Pinpoint the cell where the given text exists, returning its [x, y] midpoint coordinate. 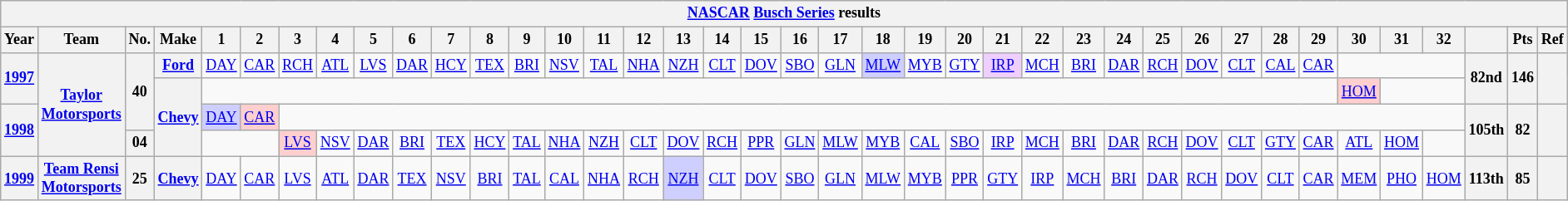
2 [260, 40]
Pts [1523, 40]
10 [564, 40]
32 [1443, 40]
1997 [20, 78]
146 [1523, 78]
Team [82, 40]
1 [221, 40]
24 [1124, 40]
Year [20, 40]
113th [1486, 179]
6 [413, 40]
PHO [1402, 179]
11 [604, 40]
1998 [20, 130]
40 [140, 91]
MEM [1359, 179]
15 [761, 40]
Team Rensi Motorsports [82, 179]
29 [1318, 40]
9 [527, 40]
31 [1402, 40]
Make [178, 40]
19 [925, 40]
28 [1281, 40]
12 [643, 40]
No. [140, 40]
4 [335, 40]
13 [683, 40]
85 [1523, 179]
30 [1359, 40]
Taylor Motorsports [82, 105]
82 [1523, 130]
18 [882, 40]
17 [841, 40]
14 [722, 40]
22 [1042, 40]
105th [1486, 130]
Ford [178, 65]
82nd [1486, 78]
04 [140, 143]
20 [965, 40]
1999 [20, 179]
23 [1084, 40]
16 [800, 40]
5 [373, 40]
27 [1242, 40]
3 [298, 40]
8 [489, 40]
NASCAR Busch Series results [784, 13]
26 [1202, 40]
21 [1003, 40]
Ref [1552, 40]
7 [451, 40]
